Locate the cell with the specified text and output its (x, y) center coordinate. 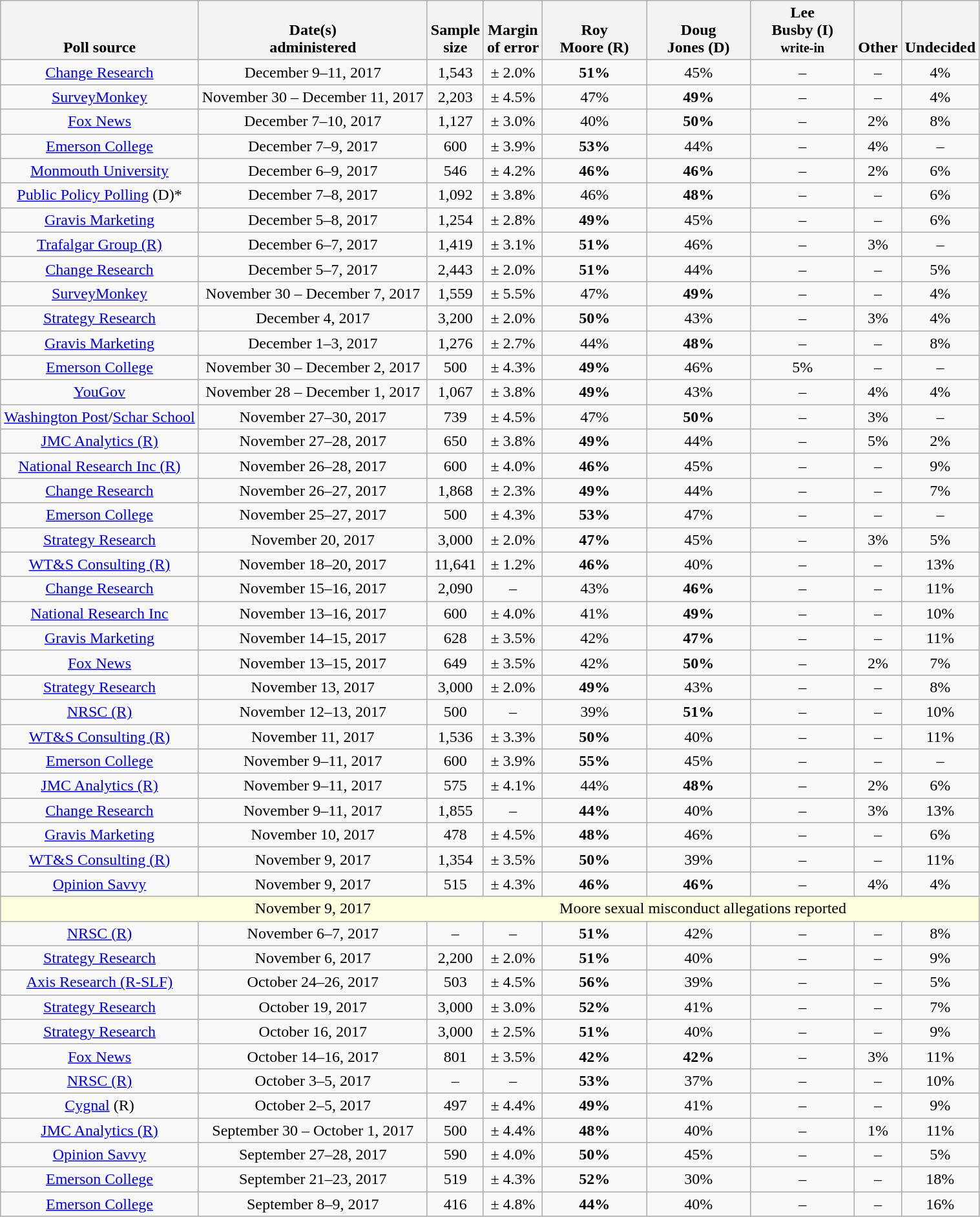
± 2.7% (513, 343)
11,641 (455, 564)
2,200 (455, 958)
Moore sexual misconduct allegations reported (703, 909)
Monmouth University (99, 171)
September 21–23, 2017 (313, 1180)
October 3–5, 2017 (313, 1081)
December 9–11, 2017 (313, 72)
November 15–16, 2017 (313, 589)
515 (455, 884)
546 (455, 171)
December 6–9, 2017 (313, 171)
2,443 (455, 269)
628 (455, 638)
November 27–28, 2017 (313, 441)
± 3.3% (513, 736)
November 6–7, 2017 (313, 933)
Axis Research (R-SLF) (99, 982)
1,543 (455, 72)
1,092 (455, 195)
Cygnal (R) (99, 1105)
November 13–16, 2017 (313, 613)
December 1–3, 2017 (313, 343)
November 13, 2017 (313, 687)
December 5–8, 2017 (313, 220)
416 (455, 1204)
56% (594, 982)
497 (455, 1105)
1,419 (455, 244)
October 24–26, 2017 (313, 982)
801 (455, 1056)
December 5–7, 2017 (313, 269)
739 (455, 417)
December 7–8, 2017 (313, 195)
October 2–5, 2017 (313, 1105)
November 13–15, 2017 (313, 662)
December 4, 2017 (313, 318)
± 2.5% (513, 1032)
November 30 – December 7, 2017 (313, 293)
November 30 – December 11, 2017 (313, 97)
September 27–28, 2017 (313, 1155)
2,203 (455, 97)
± 2.8% (513, 220)
November 25–27, 2017 (313, 515)
Other (878, 30)
November 6, 2017 (313, 958)
30% (699, 1180)
575 (455, 786)
37% (699, 1081)
October 19, 2017 (313, 1007)
National Research Inc (R) (99, 466)
Washington Post/Schar School (99, 417)
3,200 (455, 318)
October 16, 2017 (313, 1032)
Samplesize (455, 30)
December 7–10, 2017 (313, 122)
YouGov (99, 392)
Poll source (99, 30)
649 (455, 662)
1,254 (455, 220)
1,559 (455, 293)
National Research Inc (99, 613)
November 26–28, 2017 (313, 466)
Public Policy Polling (D)* (99, 195)
Trafalgar Group (R) (99, 244)
1,354 (455, 860)
1,276 (455, 343)
1,855 (455, 810)
November 30 – December 2, 2017 (313, 368)
± 5.5% (513, 293)
± 4.1% (513, 786)
55% (594, 761)
Marginof error (513, 30)
1,127 (455, 122)
590 (455, 1155)
November 10, 2017 (313, 835)
November 12–13, 2017 (313, 712)
November 20, 2017 (313, 540)
± 1.2% (513, 564)
Date(s)administered (313, 30)
September 8–9, 2017 (313, 1204)
478 (455, 835)
1,536 (455, 736)
November 14–15, 2017 (313, 638)
18% (940, 1180)
LeeBusby (I)write-in (802, 30)
RoyMoore (R) (594, 30)
November 11, 2017 (313, 736)
519 (455, 1180)
November 27–30, 2017 (313, 417)
± 4.2% (513, 171)
DougJones (D) (699, 30)
650 (455, 441)
2,090 (455, 589)
± 4.8% (513, 1204)
16% (940, 1204)
November 18–20, 2017 (313, 564)
September 30 – October 1, 2017 (313, 1130)
503 (455, 982)
± 3.1% (513, 244)
December 7–9, 2017 (313, 146)
October 14–16, 2017 (313, 1056)
Undecided (940, 30)
± 2.3% (513, 491)
November 28 – December 1, 2017 (313, 392)
1,067 (455, 392)
1% (878, 1130)
December 6–7, 2017 (313, 244)
1,868 (455, 491)
November 26–27, 2017 (313, 491)
